Locate the cell with the specified text and output its (x, y) center coordinate. 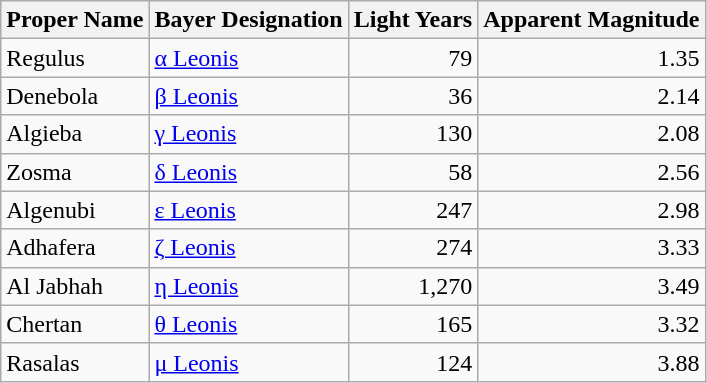
Regulus (75, 58)
η Leonis (248, 286)
θ Leonis (248, 324)
2.08 (592, 134)
3.49 (592, 286)
δ Leonis (248, 172)
Zosma (75, 172)
Algieba (75, 134)
μ Leonis (248, 362)
ε Leonis (248, 210)
γ Leonis (248, 134)
3.32 (592, 324)
247 (413, 210)
Al Jabhah (75, 286)
α Leonis (248, 58)
2.56 (592, 172)
2.14 (592, 96)
58 (413, 172)
β Leonis (248, 96)
1.35 (592, 58)
Rasalas (75, 362)
79 (413, 58)
2.98 (592, 210)
130 (413, 134)
Adhafera (75, 248)
Algenubi (75, 210)
Denebola (75, 96)
Chertan (75, 324)
124 (413, 362)
Light Years (413, 20)
36 (413, 96)
Proper Name (75, 20)
274 (413, 248)
Apparent Magnitude (592, 20)
1,270 (413, 286)
ζ Leonis (248, 248)
Bayer Designation (248, 20)
165 (413, 324)
3.33 (592, 248)
3.88 (592, 362)
